Locate the cell with the specified text and output its [x, y] center coordinate. 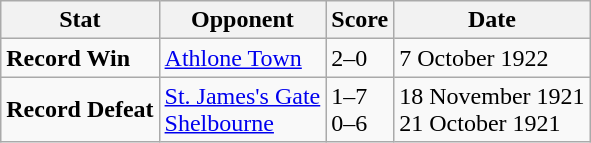
Record Win [80, 58]
Score [360, 20]
Record Defeat [80, 110]
Athlone Town [242, 58]
18 November 192121 October 1921 [492, 110]
2–0 [360, 58]
Stat [80, 20]
Opponent [242, 20]
7 October 1922 [492, 58]
Date [492, 20]
St. James's GateShelbourne [242, 110]
1–70–6 [360, 110]
